Scan for the cell matching the given text and deliver its (X, Y) coordinate at center. 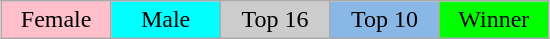
Top 10 (384, 20)
Female (56, 20)
Winner (494, 20)
Top 16 (274, 20)
Male (166, 20)
